Scan for the cell matching the given text and deliver its [x, y] coordinate at center. 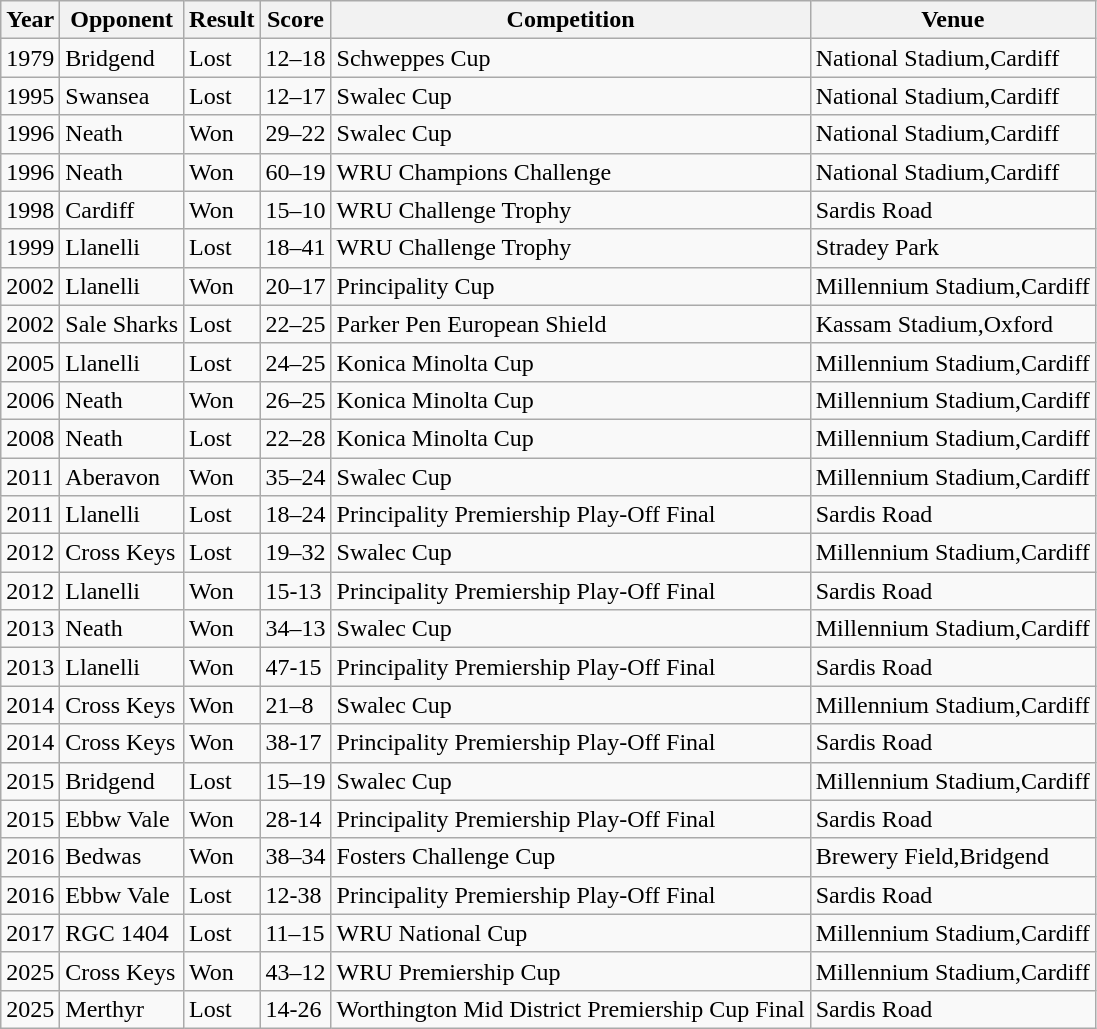
47-15 [296, 667]
22–28 [296, 438]
11–15 [296, 933]
1999 [30, 248]
1998 [30, 210]
21–8 [296, 705]
Kassam Stadium,Oxford [952, 324]
WRU Premiership Cup [570, 971]
15-13 [296, 591]
43–12 [296, 971]
Fosters Challenge Cup [570, 857]
Competition [570, 20]
Schweppes Cup [570, 58]
Result [222, 20]
28-14 [296, 819]
Venue [952, 20]
Worthington Mid District Premiership Cup Final [570, 1009]
35–24 [296, 477]
Score [296, 20]
12–18 [296, 58]
Parker Pen European Shield [570, 324]
60–19 [296, 172]
12-38 [296, 895]
34–13 [296, 629]
2006 [30, 400]
18–41 [296, 248]
20–17 [296, 286]
Aberavon [122, 477]
1979 [30, 58]
2008 [30, 438]
2017 [30, 933]
Brewery Field,Bridgend [952, 857]
19–32 [296, 553]
24–25 [296, 362]
Opponent [122, 20]
RGC 1404 [122, 933]
12–17 [296, 96]
15–19 [296, 781]
Stradey Park [952, 248]
Bedwas [122, 857]
Cardiff [122, 210]
15–10 [296, 210]
38–34 [296, 857]
29–22 [296, 134]
38-17 [296, 743]
WRU National Cup [570, 933]
Year [30, 20]
WRU Champions Challenge [570, 172]
Swansea [122, 96]
14-26 [296, 1009]
22–25 [296, 324]
1995 [30, 96]
18–24 [296, 515]
26–25 [296, 400]
2005 [30, 362]
Sale Sharks [122, 324]
Principality Cup [570, 286]
Merthyr [122, 1009]
